Capture the cell that displays the provided text and extract its (x, y) central coordinate. 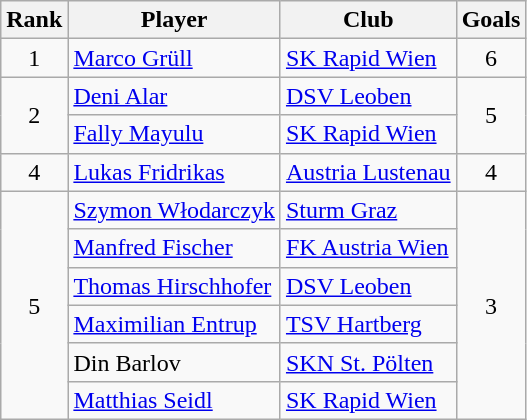
Szymon Włodarczyk (174, 210)
Marco Grüll (174, 58)
Din Barlov (174, 362)
Player (174, 20)
TSV Hartberg (368, 324)
Matthias Seidl (174, 400)
Manfred Fischer (174, 248)
Lukas Fridrikas (174, 172)
Club (368, 20)
2 (34, 115)
SKN St. Pölten (368, 362)
Rank (34, 20)
3 (491, 305)
Maximilian Entrup (174, 324)
Sturm Graz (368, 210)
Deni Alar (174, 96)
FK Austria Wien (368, 248)
Thomas Hirschhofer (174, 286)
6 (491, 58)
Goals (491, 20)
Austria Lustenau (368, 172)
1 (34, 58)
Fally Mayulu (174, 134)
